Scan for the cell matching the given text and deliver its [X, Y] coordinate at center. 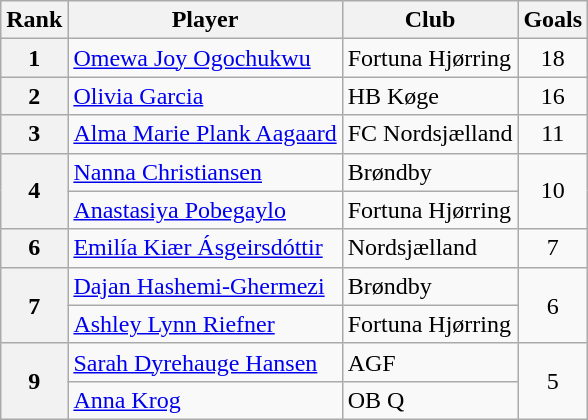
AGF [430, 362]
FC Nordsjælland [430, 134]
2 [34, 96]
HB Køge [430, 96]
Alma Marie Plank Aagaard [205, 134]
Goals [553, 20]
Anastasiya Pobegaylo [205, 210]
Dajan Hashemi-Ghermezi [205, 286]
Anna Krog [205, 400]
Nordsjælland [430, 248]
4 [34, 191]
Omewa Joy Ogochukwu [205, 58]
18 [553, 58]
10 [553, 191]
Nanna Christiansen [205, 172]
3 [34, 134]
Olivia Garcia [205, 96]
Rank [34, 20]
Emilía Kiær Ásgeirsdóttir [205, 248]
9 [34, 381]
OB Q [430, 400]
16 [553, 96]
11 [553, 134]
5 [553, 381]
Player [205, 20]
1 [34, 58]
Sarah Dyrehauge Hansen [205, 362]
Ashley Lynn Riefner [205, 324]
Club [430, 20]
